Find where the given text appears and provide that cell's center as [x, y] coordinate. 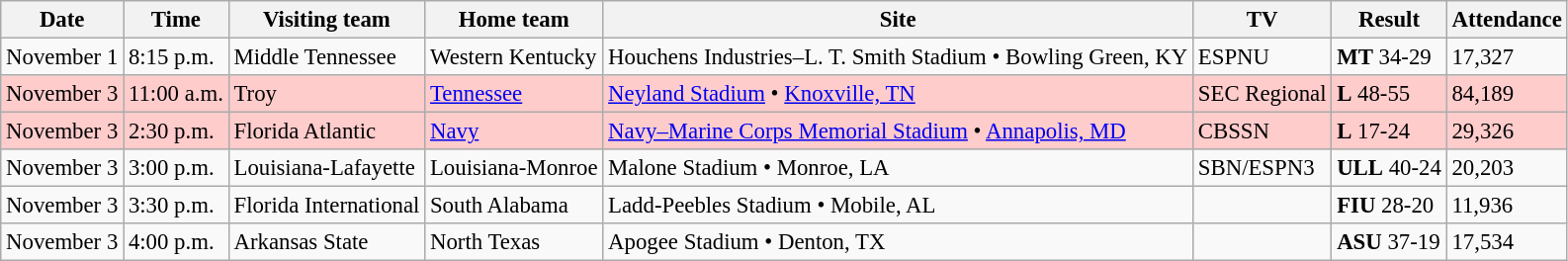
Site [898, 20]
11:00 a.m. [176, 94]
Western Kentucky [514, 57]
84,189 [1507, 94]
North Texas [514, 242]
ASU 37-19 [1389, 242]
Houchens Industries–L. T. Smith Stadium • Bowling Green, KY [898, 57]
17,534 [1507, 242]
SBN/ESPN3 [1263, 168]
3:00 p.m. [176, 168]
Date [62, 20]
Navy–Marine Corps Memorial Stadium • Annapolis, MD [898, 131]
17,327 [1507, 57]
2:30 p.m. [176, 131]
Navy [514, 131]
29,326 [1507, 131]
Troy [326, 94]
Arkansas State [326, 242]
L 48-55 [1389, 94]
ESPNU [1263, 57]
Middle Tennessee [326, 57]
L 17-24 [1389, 131]
Result [1389, 20]
Visiting team [326, 20]
TV [1263, 20]
Tennessee [514, 94]
FIU 28-20 [1389, 206]
Louisiana-Lafayette [326, 168]
Ladd-Peebles Stadium • Mobile, AL [898, 206]
11,936 [1507, 206]
Home team [514, 20]
South Alabama [514, 206]
Malone Stadium • Monroe, LA [898, 168]
Florida International [326, 206]
Attendance [1507, 20]
20,203 [1507, 168]
Neyland Stadium • Knoxville, TN [898, 94]
CBSSN [1263, 131]
8:15 p.m. [176, 57]
Florida Atlantic [326, 131]
November 1 [62, 57]
ULL 40-24 [1389, 168]
Louisiana-Monroe [514, 168]
Apogee Stadium • Denton, TX [898, 242]
3:30 p.m. [176, 206]
SEC Regional [1263, 94]
4:00 p.m. [176, 242]
MT 34-29 [1389, 57]
Time [176, 20]
